Scan for the cell matching the given text and deliver its [X, Y] coordinate at center. 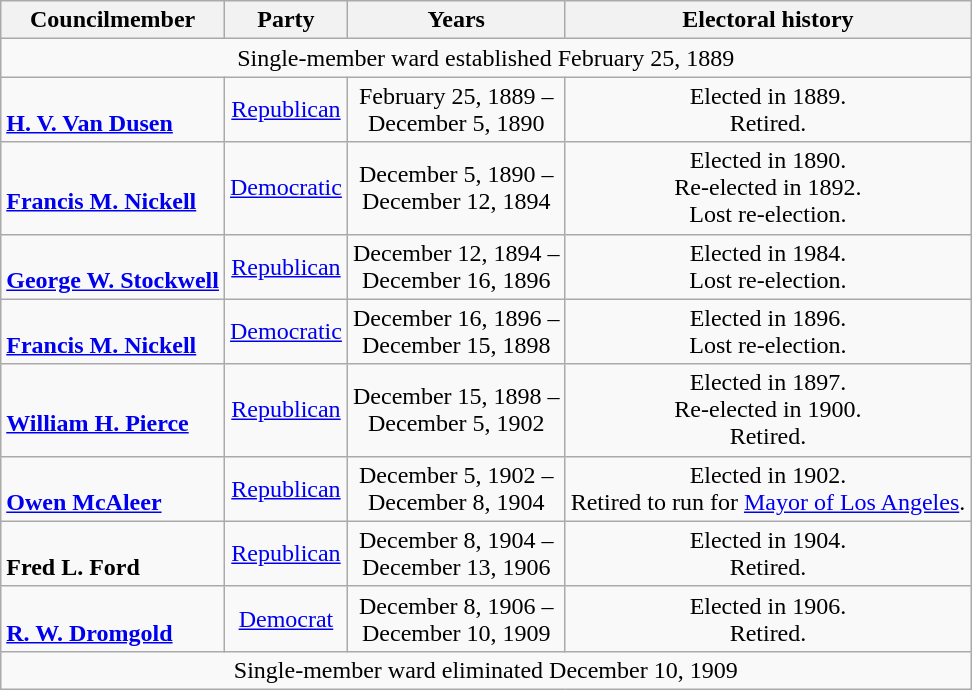
December 12, 1894 – December 16, 1896 [456, 266]
Party [286, 20]
Elected in 1889. Retired. [768, 110]
Owen McAleer [113, 488]
William H. Pierce [113, 410]
Elected in 1890. Re-elected in 1892. Lost re-election. [768, 188]
Councilmember [113, 20]
December 8, 1904 – December 13, 1906 [456, 554]
Elected in 1902. Retired to run for Mayor of Los Angeles. [768, 488]
Single-member ward eliminated December 10, 1909 [486, 670]
December 15, 1898 – December 5, 1902 [456, 410]
Elected in 1906. Retired. [768, 618]
George W. Stockwell [113, 266]
Elected in 1897. Re-elected in 1900. Retired. [768, 410]
December 8, 1906 – December 10, 1909 [456, 618]
H. V. Van Dusen [113, 110]
December 16, 1896 – December 15, 1898 [456, 332]
December 5, 1902 – December 8, 1904 [456, 488]
R. W. Dromgold [113, 618]
Single-member ward established February 25, 1889 [486, 58]
Democrat [286, 618]
Years [456, 20]
Electoral history [768, 20]
February 25, 1889 – December 5, 1890 [456, 110]
December 5, 1890 – December 12, 1894 [456, 188]
Elected in 1984. Lost re-election. [768, 266]
Elected in 1904. Retired. [768, 554]
Fred L. Ford [113, 554]
Elected in 1896. Lost re-election. [768, 332]
